From the cell containing the given text, extract its center point as (X, Y) coordinate. 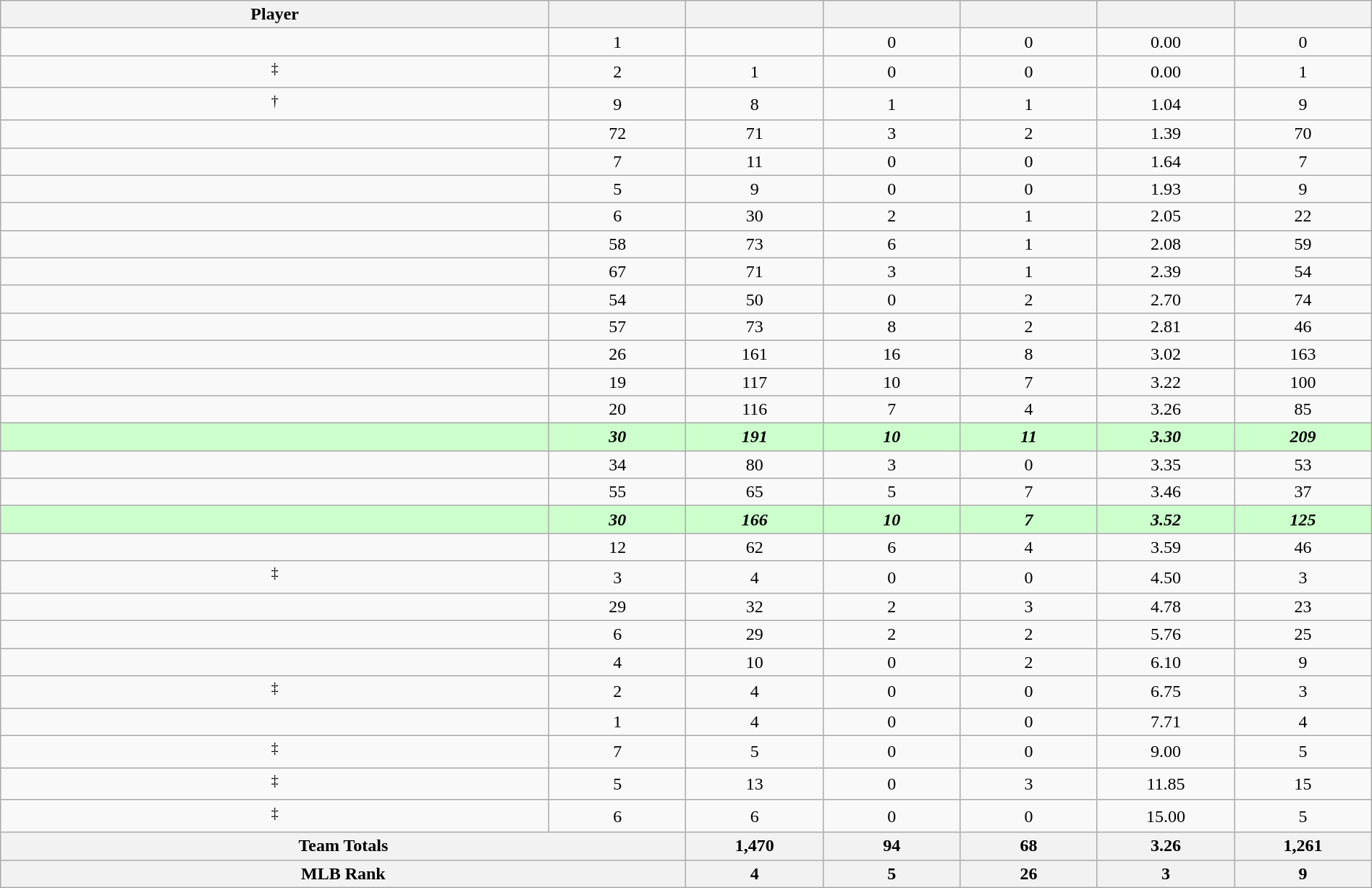
85 (1303, 410)
67 (618, 271)
2.08 (1165, 244)
19 (618, 382)
25 (1303, 635)
55 (618, 492)
59 (1303, 244)
2.39 (1165, 271)
1.93 (1165, 189)
9.00 (1165, 751)
34 (618, 465)
80 (754, 465)
2.70 (1165, 299)
100 (1303, 382)
166 (754, 520)
3.46 (1165, 492)
† (275, 104)
2.81 (1165, 326)
161 (754, 354)
116 (754, 410)
191 (754, 437)
Team Totals (343, 846)
62 (754, 547)
11.85 (1165, 785)
22 (1303, 216)
53 (1303, 465)
1.04 (1165, 104)
3.52 (1165, 520)
125 (1303, 520)
1,261 (1303, 846)
58 (618, 244)
6.10 (1165, 662)
209 (1303, 437)
70 (1303, 134)
72 (618, 134)
1.39 (1165, 134)
20 (618, 410)
4.50 (1165, 578)
MLB Rank (343, 874)
15 (1303, 785)
2.05 (1165, 216)
74 (1303, 299)
1,470 (754, 846)
65 (754, 492)
68 (1029, 846)
Player (275, 14)
94 (892, 846)
3.02 (1165, 354)
23 (1303, 607)
3.59 (1165, 547)
15.00 (1165, 816)
13 (754, 785)
3.30 (1165, 437)
16 (892, 354)
6.75 (1165, 692)
32 (754, 607)
37 (1303, 492)
5.76 (1165, 635)
57 (618, 326)
163 (1303, 354)
12 (618, 547)
7.71 (1165, 722)
117 (754, 382)
50 (754, 299)
3.22 (1165, 382)
1.64 (1165, 161)
3.35 (1165, 465)
4.78 (1165, 607)
